Provide the [X, Y] coordinate of the cell's center where the given text is located.  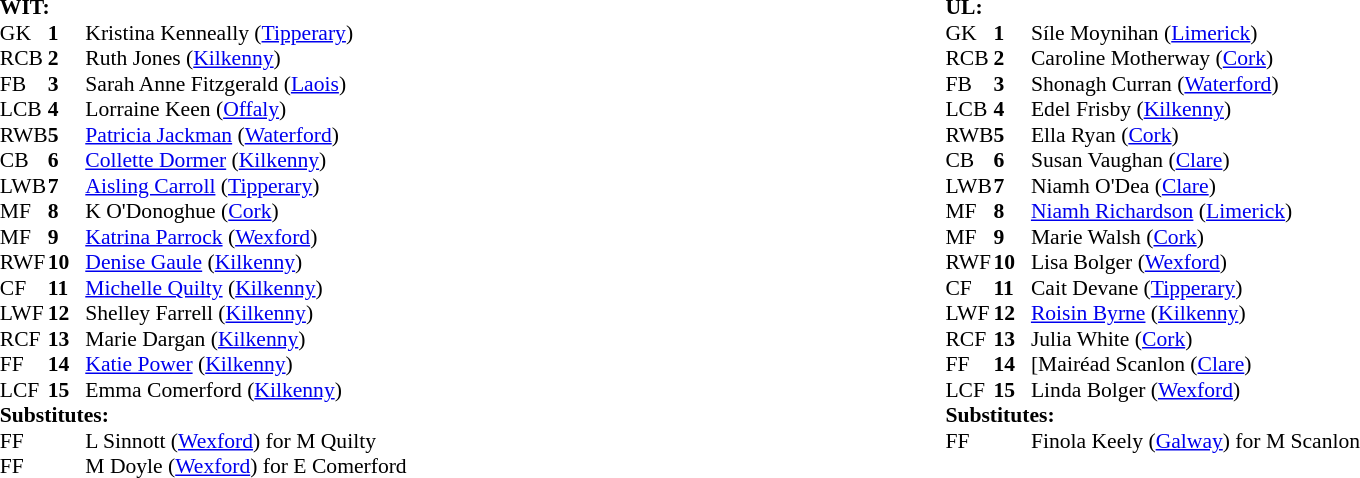
Katrina Parrock (Wexford) [246, 237]
Caroline Motherway (Cork) [1196, 59]
Kristina Kenneally (Tipperary) [246, 33]
Shonagh Curran (Waterford) [1196, 84]
Aisling Carroll (Tipperary) [246, 186]
Katie Power (Kilkenny) [246, 365]
Lisa Bolger (Wexford) [1196, 263]
Cait Devane (Tipperary) [1196, 288]
Lorraine Keen (Offaly) [246, 109]
Shelley Farrell (Kilkenny) [246, 313]
[Mairéad Scanlon (Clare) [1196, 365]
Marie Dargan (Kilkenny) [246, 339]
K O'Donoghue (Cork) [246, 211]
Niamh O'Dea (Clare) [1196, 186]
Susan Vaughan (Clare) [1196, 161]
Edel Frisby (Kilkenny) [1196, 109]
Michelle Quilty (Kilkenny) [246, 288]
Collette Dormer (Kilkenny) [246, 161]
Finola Keely (Galway) for M Scanlon [1196, 441]
Ruth Jones (Kilkenny) [246, 59]
L Sinnott (Wexford) for M Quilty [246, 441]
Niamh Richardson (Limerick) [1196, 211]
Roisin Byrne (Kilkenny) [1196, 313]
Julia White (Cork) [1196, 339]
Emma Comerford (Kilkenny) [246, 390]
Denise Gaule (Kilkenny) [246, 263]
Marie Walsh (Cork) [1196, 237]
Patricia Jackman (Waterford) [246, 135]
Ella Ryan (Cork) [1196, 135]
Linda Bolger (Wexford) [1196, 390]
Sarah Anne Fitzgerald (Laois) [246, 84]
Síle Moynihan (Limerick) [1196, 33]
